Find where the given text appears and provide that cell's center as (X, Y) coordinate. 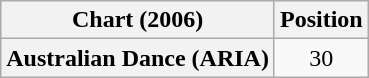
Chart (2006) (138, 20)
Position (321, 20)
Australian Dance (ARIA) (138, 58)
30 (321, 58)
